Provide the (X, Y) coordinate of the cell's center where the given text is located.  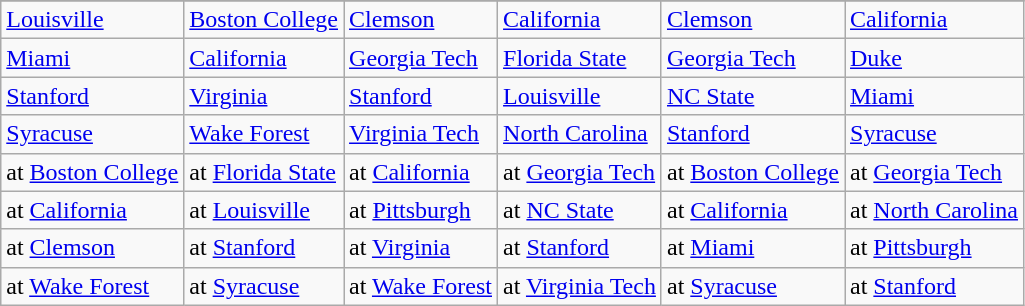
Duke (934, 58)
at North Carolina (934, 210)
Virginia (264, 96)
North Carolina (580, 134)
at Virginia Tech (580, 286)
at Miami (752, 248)
Virginia Tech (421, 134)
at Louisville (264, 210)
Florida State (580, 58)
at NC State (580, 210)
Boston College (264, 20)
at Florida State (264, 172)
at Virginia (421, 248)
at Clemson (92, 248)
NC State (752, 96)
Wake Forest (264, 134)
